Detect which cell encompasses the target text, then output its [X, Y] center coordinate. 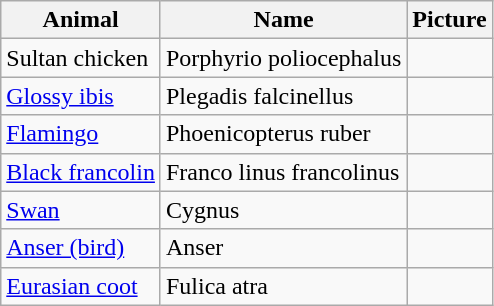
Franco linus francolinus [283, 172]
Sultan chicken [81, 58]
Eurasian coot [81, 286]
Black francolin [81, 172]
Cygnus [283, 210]
Swan [81, 210]
Anser [283, 248]
Animal [81, 20]
Glossy ibis [81, 96]
Porphyrio poliocephalus [283, 58]
Phoenicopterus ruber [283, 134]
Flamingo [81, 134]
Picture [450, 20]
Anser (bird) [81, 248]
Fulica atra [283, 286]
Plegadis falcinellus [283, 96]
Name [283, 20]
